Search for the cell housing the specified text and yield its (x, y) center coordinate. 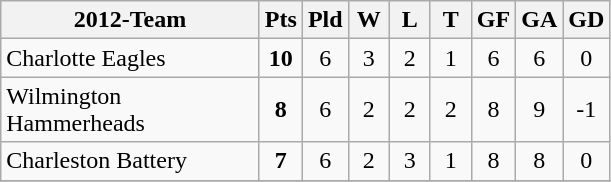
W (368, 20)
Wilmington Hammerheads (130, 110)
10 (280, 58)
Pts (280, 20)
9 (540, 110)
7 (280, 161)
GD (586, 20)
GF (493, 20)
T (450, 20)
GA (540, 20)
2012-Team (130, 20)
L (410, 20)
Charleston Battery (130, 161)
Pld (325, 20)
-1 (586, 110)
Charlotte Eagles (130, 58)
